Detect which cell encompasses the target text, then output its (X, Y) center coordinate. 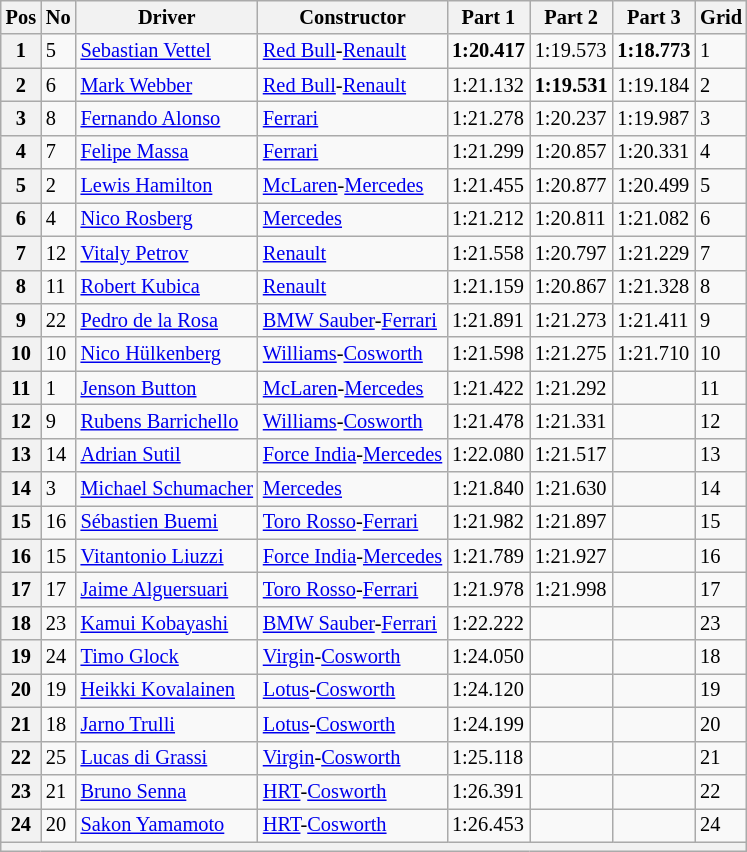
Kamui Kobayashi (167, 623)
1:24.199 (488, 724)
1:22.080 (488, 455)
1:25.118 (488, 758)
1:19.184 (654, 85)
Rubens Barrichello (167, 421)
1:21.558 (488, 253)
Lucas di Grassi (167, 758)
Jaime Alguersuari (167, 589)
1:21.273 (572, 320)
Fernando Alonso (167, 118)
Michael Schumacher (167, 489)
25 (58, 758)
1:21.598 (488, 354)
Mark Webber (167, 85)
1:18.773 (654, 51)
No (58, 17)
1:21.159 (488, 287)
Driver (167, 17)
1:20.417 (488, 51)
Sébastien Buemi (167, 522)
1:21.978 (488, 589)
Vitaly Petrov (167, 253)
Jenson Button (167, 388)
1:24.050 (488, 657)
1:21.891 (488, 320)
1:19.987 (654, 118)
Felipe Massa (167, 152)
Robert Kubica (167, 287)
1:21.082 (654, 219)
1:21.517 (572, 455)
Part 2 (572, 17)
1:20.237 (572, 118)
1:19.531 (572, 85)
Constructor (352, 17)
1:20.877 (572, 186)
Pos (21, 17)
1:20.797 (572, 253)
1:21.328 (654, 287)
1:21.840 (488, 489)
1:26.391 (488, 791)
Jarno Trulli (167, 724)
1:21.630 (572, 489)
1:19.573 (572, 51)
Bruno Senna (167, 791)
1:21.455 (488, 186)
1:21.789 (488, 556)
1:21.299 (488, 152)
1:21.292 (572, 388)
1:21.422 (488, 388)
Grid (721, 17)
1:21.982 (488, 522)
1:21.212 (488, 219)
Part 1 (488, 17)
1:21.275 (572, 354)
Lewis Hamilton (167, 186)
1:20.867 (572, 287)
1:20.499 (654, 186)
1:21.998 (572, 589)
Nico Hülkenberg (167, 354)
Timo Glock (167, 657)
1:21.710 (654, 354)
Adrian Sutil (167, 455)
1:21.478 (488, 421)
Sakon Yamamoto (167, 825)
Vitantonio Liuzzi (167, 556)
1:21.927 (572, 556)
Nico Rosberg (167, 219)
1:21.229 (654, 253)
Part 3 (654, 17)
1:21.132 (488, 85)
1:20.331 (654, 152)
1:20.857 (572, 152)
1:22.222 (488, 623)
1:21.278 (488, 118)
Pedro de la Rosa (167, 320)
1:21.411 (654, 320)
1:24.120 (488, 690)
Sebastian Vettel (167, 51)
1:26.453 (488, 825)
Heikki Kovalainen (167, 690)
1:21.331 (572, 421)
1:20.811 (572, 219)
1:21.897 (572, 522)
